Identify which cell holds the provided text, then report its [X, Y] central coordinate. 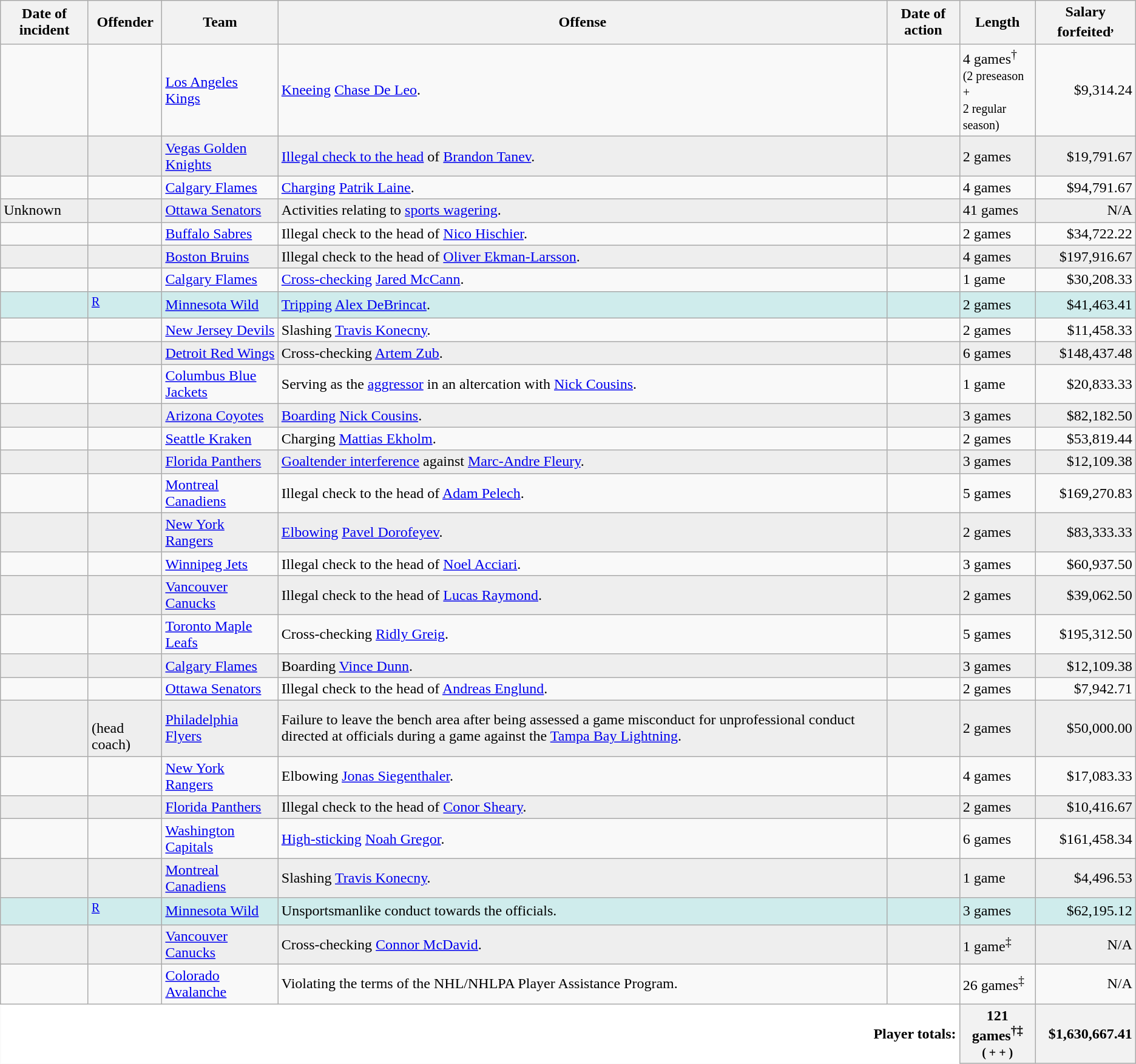
Tripping Alex DeBrincat. [583, 305]
Seattle Kraken [220, 439]
$41,463.41 [1085, 305]
$19,791.67 [1085, 157]
$9,314.24 [1085, 90]
$34,722.22 [1085, 234]
$161,458.34 [1085, 838]
Philadelphia Flyers [220, 729]
$62,195.12 [1085, 911]
Illegal check to the head of Andreas Englund. [583, 689]
$148,437.48 [1085, 353]
$169,270.83 [1085, 493]
$4,496.53 [1085, 878]
Boarding Vince Dunn. [583, 665]
Unknown [45, 210]
Columbus Blue Jackets [220, 385]
41 games [998, 210]
(head coach) [125, 729]
$195,312.50 [1085, 635]
$83,333.33 [1085, 533]
Los Angeles Kings [220, 90]
Illegal check to the head of Nico Hischier. [583, 234]
$30,208.33 [1085, 280]
Activities relating to sports wagering. [583, 210]
Date of action [924, 22]
Date of incident [45, 22]
Cross-checking Jared McCann. [583, 280]
Cross-checking Connor McDavid. [583, 944]
Cross-checking Ridly Greig. [583, 635]
Winnipeg Jets [220, 564]
$20,833.33 [1085, 385]
Team [220, 22]
Toronto Maple Leafs [220, 635]
Salary forfeited, [1085, 22]
Arizona Coyotes [220, 416]
Kneeing Chase De Leo. [583, 90]
Charging Mattias Ekholm. [583, 439]
Boarding Nick Cousins. [583, 416]
Illegal check to the head of Noel Acciari. [583, 564]
Colorado Avalanche [220, 984]
Elbowing Pavel Dorofeyev. [583, 533]
Washington Capitals [220, 838]
Serving as the aggressor in an altercation with Nick Cousins. [583, 385]
26 games‡ [998, 984]
Detroit Red Wings [220, 353]
$53,819.44 [1085, 439]
1 game‡ [998, 944]
Illegal check to the head of Lucas Raymond. [583, 594]
Illegal check to the head of Oliver Ekman-Larsson. [583, 257]
121 games†‡( + + ) [998, 1034]
Violating the terms of the NHL/NHLPA Player Assistance Program. [583, 984]
Boston Bruins [220, 257]
High-sticking Noah Gregor. [583, 838]
$10,416.67 [1085, 807]
$82,182.50 [1085, 416]
Illegal check to the head of Conor Sheary. [583, 807]
$17,083.33 [1085, 776]
Cross-checking Artem Zub. [583, 353]
$60,937.50 [1085, 564]
Player totals: [480, 1034]
Unsportsmanlike conduct towards the officials. [583, 911]
Length [998, 22]
$1,630,667.41 [1085, 1034]
$94,791.67 [1085, 187]
4 games†(2 preseason +2 regular season) [998, 90]
Goaltender interference against Marc-Andre Fleury. [583, 462]
New Jersey Devils [220, 330]
Elbowing Jonas Siegenthaler. [583, 776]
Vegas Golden Knights [220, 157]
Charging Patrik Laine. [583, 187]
$7,942.71 [1085, 689]
Illegal check to the head of Adam Pelech. [583, 493]
Offense [583, 22]
Buffalo Sabres [220, 234]
$50,000.00 [1085, 729]
Offender [125, 22]
$197,916.67 [1085, 257]
Illegal check to the head of Brandon Tanev. [583, 157]
$11,458.33 [1085, 330]
$39,062.50 [1085, 594]
